For the text-containing cell, return its midpoint in (x, y) coordinate format. 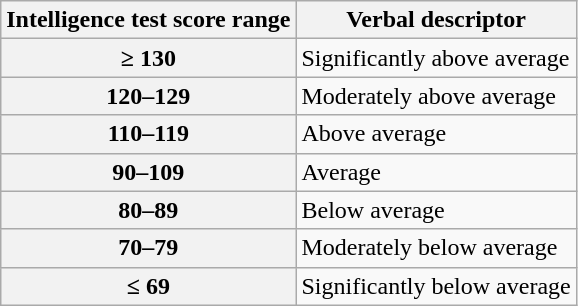
≤ 69 (148, 286)
90–109 (148, 172)
120–129 (148, 96)
Intelligence test score range (148, 20)
Above average (436, 134)
Significantly above average (436, 58)
70–79 (148, 248)
Below average (436, 210)
Average (436, 172)
110–119 (148, 134)
Significantly below average (436, 286)
Moderately above average (436, 96)
80–89 (148, 210)
≥ 130 (148, 58)
Verbal descriptor (436, 20)
Moderately below average (436, 248)
